Return the [x, y] coordinate for the center point of the cell that contains the specified text.  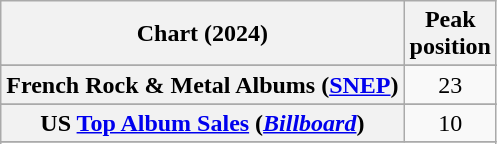
10 [450, 123]
French Rock & Metal Albums (SNEP) [202, 85]
Peakposition [450, 34]
23 [450, 85]
Chart (2024) [202, 34]
US Top Album Sales (Billboard) [202, 123]
